Provide the (x, y) coordinate of the cell's center where the given text is located.  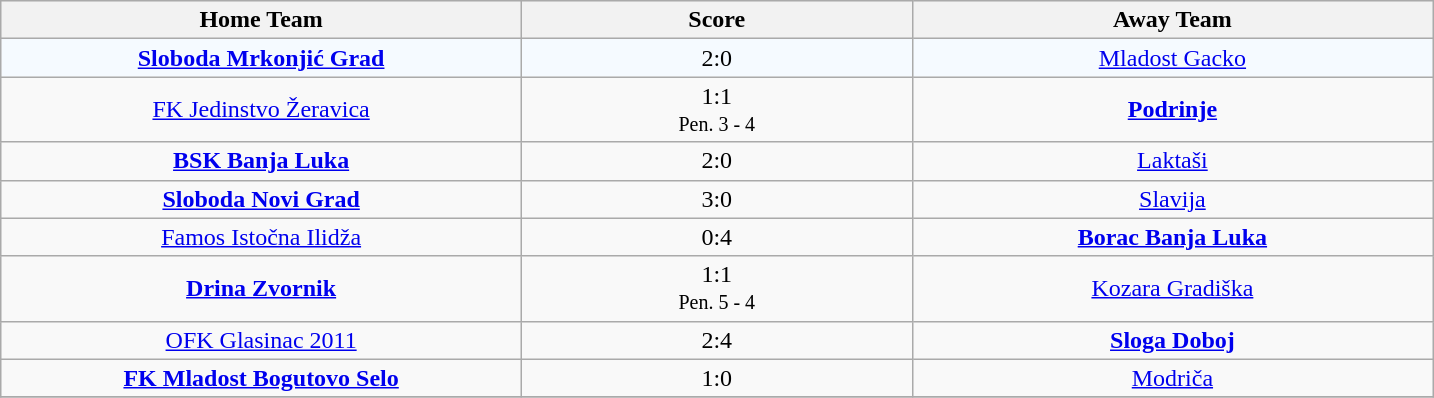
Sloboda Novi Grad (262, 199)
Slavija (1172, 199)
1:1Pen. 5 - 4 (716, 288)
Famos Istočna Ilidža (262, 237)
Mladost Gacko (1172, 58)
Away Team (1172, 20)
Laktaši (1172, 161)
OFK Glasinac 2011 (262, 340)
3:0 (716, 199)
Sloboda Mrkonjić Grad (262, 58)
BSK Banja Luka (262, 161)
Modriča (1172, 378)
Kozara Gradiška (1172, 288)
Borac Banja Luka (1172, 237)
Score (716, 20)
Sloga Doboj (1172, 340)
Home Team (262, 20)
0:4 (716, 237)
FK Jedinstvo Žeravica (262, 110)
1:1Pen. 3 - 4 (716, 110)
1:0 (716, 378)
Podrinje (1172, 110)
FK Mladost Bogutovo Selo (262, 378)
2:4 (716, 340)
Drina Zvornik (262, 288)
